Return (X, Y) of the center of cell containing provided text 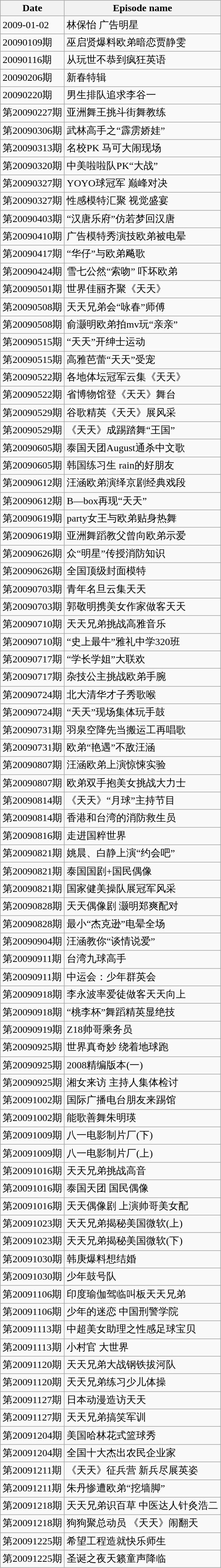
“史上最牛”雅礼中学320班 (142, 642)
20090109期 (32, 42)
2008精编版本(一) (142, 1065)
第20090417期 (32, 254)
天天兄弟挑战高音 (142, 1171)
20090206期 (32, 78)
第20090919期 (32, 1030)
欧弟“艳遇”不敌汪涵 (142, 748)
省博物馆登《天天》舞台 (142, 395)
泰国国剧+国民偶像 (142, 872)
“天天”现场集体玩手鼓 (142, 713)
郭敬明携美女作家做客天天 (142, 606)
第20090306期 (32, 131)
美国哈林花式篮球秀 (142, 1436)
天天偶像剧 上演帅哥美女配 (142, 1206)
台湾九球高手 (142, 959)
party女王与欧弟贴身热舞 (142, 519)
世界真奇妙 绕着地球跑 (142, 1047)
名校PK 马可大闹现场 (142, 148)
Z18帅哥乘务员 (142, 1030)
第20090320期 (32, 166)
第20090227期 (32, 114)
韩庚爆料想结婚 (142, 1259)
天天兄弟会“咏春”师傅 (142, 307)
武林高手之“霹雳娇娃” (142, 131)
小村官 大世界 (142, 1347)
天天兄弟练习少儿体操 (142, 1383)
天天偶像剧 灏明郑爽配对 (142, 906)
全国十大杰出农民企业家 (142, 1453)
“汉唐乐府”仿若梦回汉唐 (142, 219)
第20090816期 (32, 836)
狗狗聚总动员 《天天》闹翻天 (142, 1524)
八一电影制片厂(上) (142, 1153)
天天兄弟揭秘美国微软(下) (142, 1242)
少年的迷恋 中国刑警学院 (142, 1312)
“学长学姐”大联欢 (142, 660)
希望工程造就快乐师生 (142, 1541)
八一电影制片厂(下) (142, 1136)
汪涵欧弟演绎京剧经典戏段 (142, 483)
青年名旦云集天天 (142, 589)
“天天”开绅士运动 (142, 342)
能歌善舞朱明瑛 (142, 1119)
第20090403期 (32, 219)
李永波率爱徒做客天天向上 (142, 995)
香港和台湾的消防救生员 (142, 819)
天天兄弟识百草 中医达人针灸浩二 (142, 1506)
第20090904期 (32, 942)
新春特辑 (142, 78)
少年鼓号队 (142, 1277)
第20090313期 (32, 148)
“桃李杯”舞蹈精英显绝技 (142, 1012)
印度瑜伽驾临叫板天天兄弟 (142, 1294)
B―box再现“天天” (142, 501)
林保怡 广告明星 (142, 25)
欧弟双手抱美女挑战大力士 (142, 783)
广告模特秀演技欧弟被电晕 (142, 237)
天天兄弟挑战高雅音乐 (142, 625)
第20090501期 (32, 289)
湘女来访 主持人集体检讨 (142, 1083)
中超美女助理之性感足球宝贝 (142, 1330)
俞灏明欧弟拍mv玩“亲亲” (142, 325)
中美啦啦队PK“大战” (142, 166)
韩国练习生 rain的好朋友 (142, 466)
谷歌精英《天天》展风采 (142, 413)
羽泉空降先当搬运工再唱歌 (142, 730)
男生排队追求李谷一 (142, 95)
泰国天团August通杀中文歌 (142, 448)
YOYO球冠军 巅峰对决 (142, 184)
朱丹惨遭欧弟“挖墙脚” (142, 1489)
汪涵欧弟上演惊悚实验 (142, 766)
亚洲舞王挑斗街舞教练 (142, 114)
姚晨、白静上演“约会吧” (142, 853)
《天天》征兵营 新兵尽展英姿 (142, 1471)
中运会：少年群英会 (142, 977)
Date (32, 8)
《天天》成踢踏舞“王国” (142, 431)
20090116期 (32, 60)
杂技公主挑战欧弟手腕 (142, 678)
雪七公然“索吻” 吓坏欧弟 (142, 272)
巫启贤爆料欧弟暗恋贾静雯 (142, 42)
《天天》“月球”主持节目 (142, 801)
北大清华才子秀歌喉 (142, 695)
泰国天团 国民偶像 (142, 1189)
日本动漫造访天天 (142, 1400)
性感模特汇聚 视觉盛宴 (142, 201)
众“明星”传授消防知识 (142, 554)
最小“杰克逊”电晕全场 (142, 925)
圣诞之夜天籁童声降临 (142, 1559)
天天兄弟大战钢铁拔河队 (142, 1365)
从玩世不恭到疯狂英语 (142, 60)
汪涵教你“谈情说爱” (142, 942)
2009-01-02 (32, 25)
第20090424期 (32, 272)
亚洲舞蹈教父曾向欧弟示爱 (142, 536)
高雅芭蕾“天天”受宠 (142, 360)
20090220期 (32, 95)
Episode name (142, 8)
国际广播电台朋友来踢馆 (142, 1100)
第20090410期 (32, 237)
走进国粹世界 (142, 836)
全国顶级封面模特 (142, 572)
天天兄弟揭秘美国微软(上) (142, 1224)
世界佳丽齐聚《天天》 (142, 289)
天天兄弟搞笑军训 (142, 1418)
各地体坛冠军云集《天天》 (142, 378)
“华仔”与欧弟飚歌 (142, 254)
国家健美操队展冠军风采 (142, 889)
